Extract the (X, Y) coordinate from the center of the cell holding the provided text.  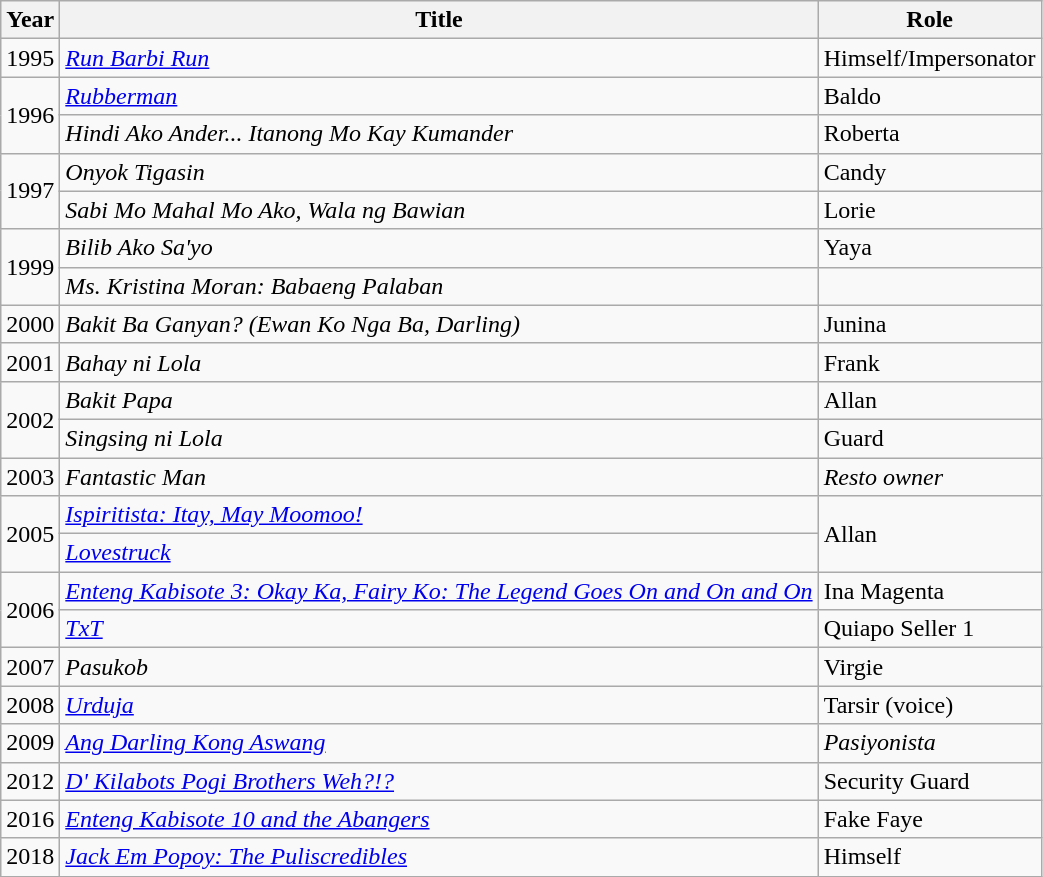
Security Guard (930, 781)
Tarsir (voice) (930, 705)
Ms. Kristina Moran: Babaeng Palaban (439, 286)
1997 (30, 191)
1996 (30, 115)
Lovestruck (439, 553)
D' Kilabots Pogi Brothers Weh?!? (439, 781)
2009 (30, 743)
2001 (30, 362)
2000 (30, 324)
Bakit Ba Ganyan? (Ewan Ko Nga Ba, Darling) (439, 324)
Enteng Kabisote 10 and the Abangers (439, 819)
Sabi Mo Mahal Mo Ako, Wala ng Bawian (439, 210)
1995 (30, 58)
2002 (30, 419)
2005 (30, 534)
Ina Magenta (930, 591)
Hindi Ako Ander... Itanong Mo Kay Kumander (439, 134)
2016 (30, 819)
Pasiyonista (930, 743)
Onyok Tigasin (439, 172)
2008 (30, 705)
Bakit Papa (439, 400)
Himself (930, 857)
Junina (930, 324)
Frank (930, 362)
Ang Darling Kong Aswang (439, 743)
1999 (30, 267)
Quiapo Seller 1 (930, 629)
Resto owner (930, 477)
Lorie (930, 210)
Jack Em Popoy: The Puliscredibles (439, 857)
Fake Faye (930, 819)
Guard (930, 438)
Pasukob (439, 667)
Rubberman (439, 96)
Urduja (439, 705)
Yaya (930, 248)
Bahay ni Lola (439, 362)
Candy (930, 172)
Virgie (930, 667)
2003 (30, 477)
2018 (30, 857)
Role (930, 20)
2006 (30, 610)
Title (439, 20)
Run Barbi Run (439, 58)
Enteng Kabisote 3: Okay Ka, Fairy Ko: The Legend Goes On and On and On (439, 591)
Singsing ni Lola (439, 438)
TxT (439, 629)
2012 (30, 781)
Himself/Impersonator (930, 58)
Baldo (930, 96)
Roberta (930, 134)
Fantastic Man (439, 477)
Year (30, 20)
2007 (30, 667)
Ispiritista: Itay, May Moomoo! (439, 515)
Bilib Ako Sa'yo (439, 248)
